Output the [X, Y] coordinate of the center of the cell containing the given text.  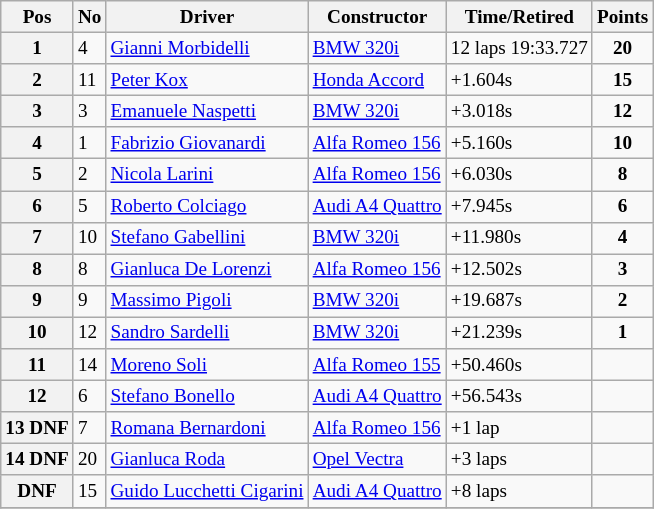
Pos [38, 17]
Massimo Pigoli [207, 301]
Peter Kox [207, 80]
Fabrizio Giovanardi [207, 143]
Points [622, 17]
+50.460s [519, 365]
+7.945s [519, 206]
+5.160s [519, 143]
+19.687s [519, 301]
Romana Bernardoni [207, 428]
+1.604s [519, 80]
Stefano Gabellini [207, 238]
DNF [38, 491]
Honda Accord [377, 80]
+21.239s [519, 333]
13 DNF [38, 428]
12 laps 19:33.727 [519, 48]
Stefano Bonello [207, 396]
Nicola Larini [207, 175]
Alfa Romeo 155 [377, 365]
Gianluca Roda [207, 460]
+12.502s [519, 270]
Gianluca De Lorenzi [207, 270]
14 DNF [38, 460]
Driver [207, 17]
Emanuele Naspetti [207, 111]
Guido Lucchetti Cigarini [207, 491]
Roberto Colciago [207, 206]
Gianni Morbidelli [207, 48]
+11.980s [519, 238]
+8 laps [519, 491]
+3.018s [519, 111]
+56.543s [519, 396]
+1 lap [519, 428]
14 [90, 365]
Time/Retired [519, 17]
Opel Vectra [377, 460]
No [90, 17]
+6.030s [519, 175]
+3 laps [519, 460]
Constructor [377, 17]
Sandro Sardelli [207, 333]
Moreno Soli [207, 365]
